Determine the [x, y] coordinate at the center of the cell enclosing the given text.  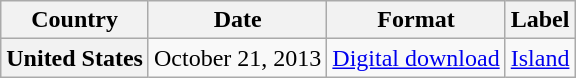
Label [540, 20]
Country [75, 20]
Digital download [416, 58]
Date [237, 20]
Format [416, 20]
United States [75, 58]
Island [540, 58]
October 21, 2013 [237, 58]
